Output the (X, Y) coordinate of the center of the cell containing the given text.  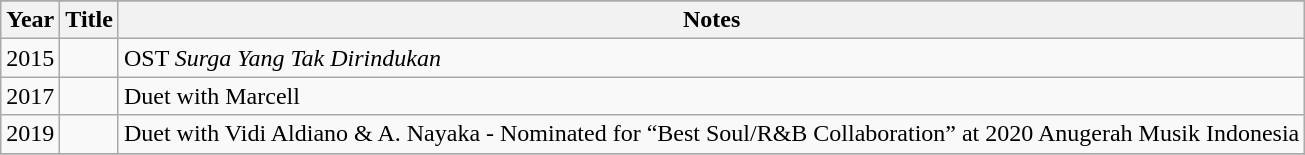
OST Surga Yang Tak Dirindukan (711, 58)
Title (90, 20)
2019 (30, 134)
2015 (30, 58)
2017 (30, 96)
Year (30, 20)
Duet with Vidi Aldiano & A. Nayaka - Nominated for “Best Soul/R&B Collaboration” at 2020 Anugerah Musik Indonesia (711, 134)
Notes (711, 20)
Duet with Marcell (711, 96)
